Pinpoint the cell where the given text exists, returning its (x, y) midpoint coordinate. 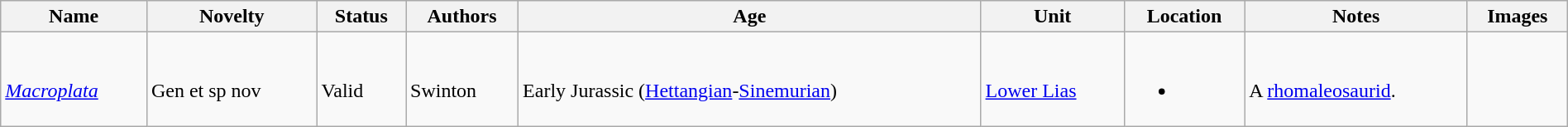
A rhomaleosaurid. (1356, 80)
Lower Lias (1052, 80)
Age (749, 17)
Location (1184, 17)
Notes (1356, 17)
Valid (361, 80)
Early Jurassic (Hettangian-Sinemurian) (749, 80)
Novelty (232, 17)
Name (74, 17)
Swinton (462, 80)
Images (1517, 17)
Authors (462, 17)
Status (361, 17)
Unit (1052, 17)
Macroplata (74, 80)
Gen et sp nov (232, 80)
